Detect which cell encompasses the target text, then output its [X, Y] center coordinate. 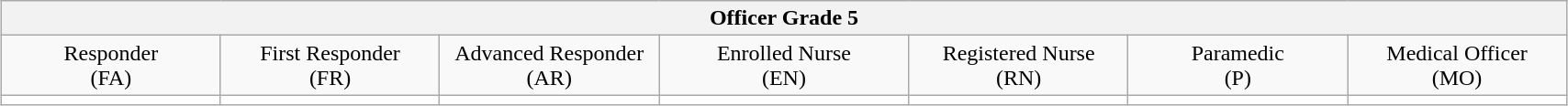
Advanced Responder(AR) [549, 66]
Enrolled Nurse(EN) [784, 66]
Officer Grade 5 [784, 18]
Medical Officer(MO) [1458, 66]
First Responder(FR) [330, 66]
Paramedic(P) [1238, 66]
Registered Nurse(RN) [1019, 66]
Responder(FA) [112, 66]
